Return the (x, y) coordinate for the center point of the cell that contains the specified text.  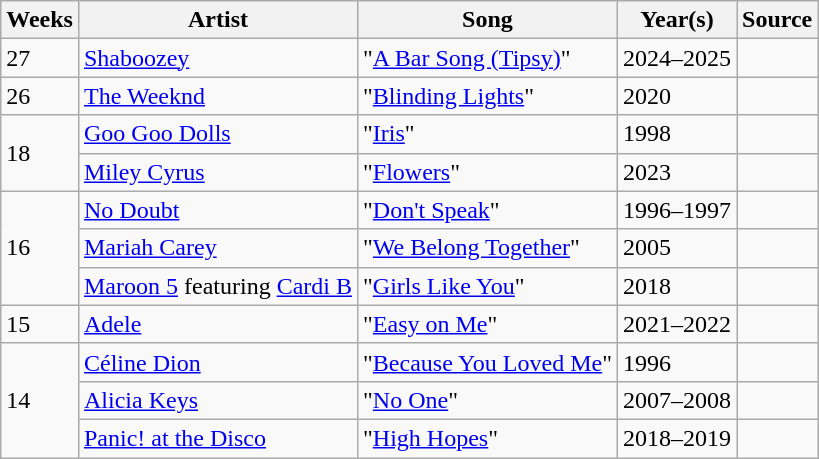
"We Belong Together" (487, 248)
16 (40, 248)
1996–1997 (676, 210)
Year(s) (676, 20)
Shaboozey (218, 58)
1996 (676, 362)
15 (40, 324)
2005 (676, 248)
Weeks (40, 20)
2024–2025 (676, 58)
26 (40, 96)
18 (40, 153)
Miley Cyrus (218, 172)
Artist (218, 20)
Song (487, 20)
The Weeknd (218, 96)
2018–2019 (676, 438)
"Don't Speak" (487, 210)
Mariah Carey (218, 248)
2021–2022 (676, 324)
27 (40, 58)
Alicia Keys (218, 400)
Source (778, 20)
2023 (676, 172)
Céline Dion (218, 362)
"Because You Loved Me" (487, 362)
2020 (676, 96)
2018 (676, 286)
Goo Goo Dolls (218, 134)
No Doubt (218, 210)
2007–2008 (676, 400)
1998 (676, 134)
"Blinding Lights" (487, 96)
"Iris" (487, 134)
"Girls Like You" (487, 286)
Panic! at the Disco (218, 438)
"High Hopes" (487, 438)
Maroon 5 featuring Cardi B (218, 286)
"Flowers" (487, 172)
Adele (218, 324)
14 (40, 400)
"No One" (487, 400)
"Easy on Me" (487, 324)
"A Bar Song (Tipsy)" (487, 58)
